Scan for the cell matching the given text and deliver its [X, Y] coordinate at center. 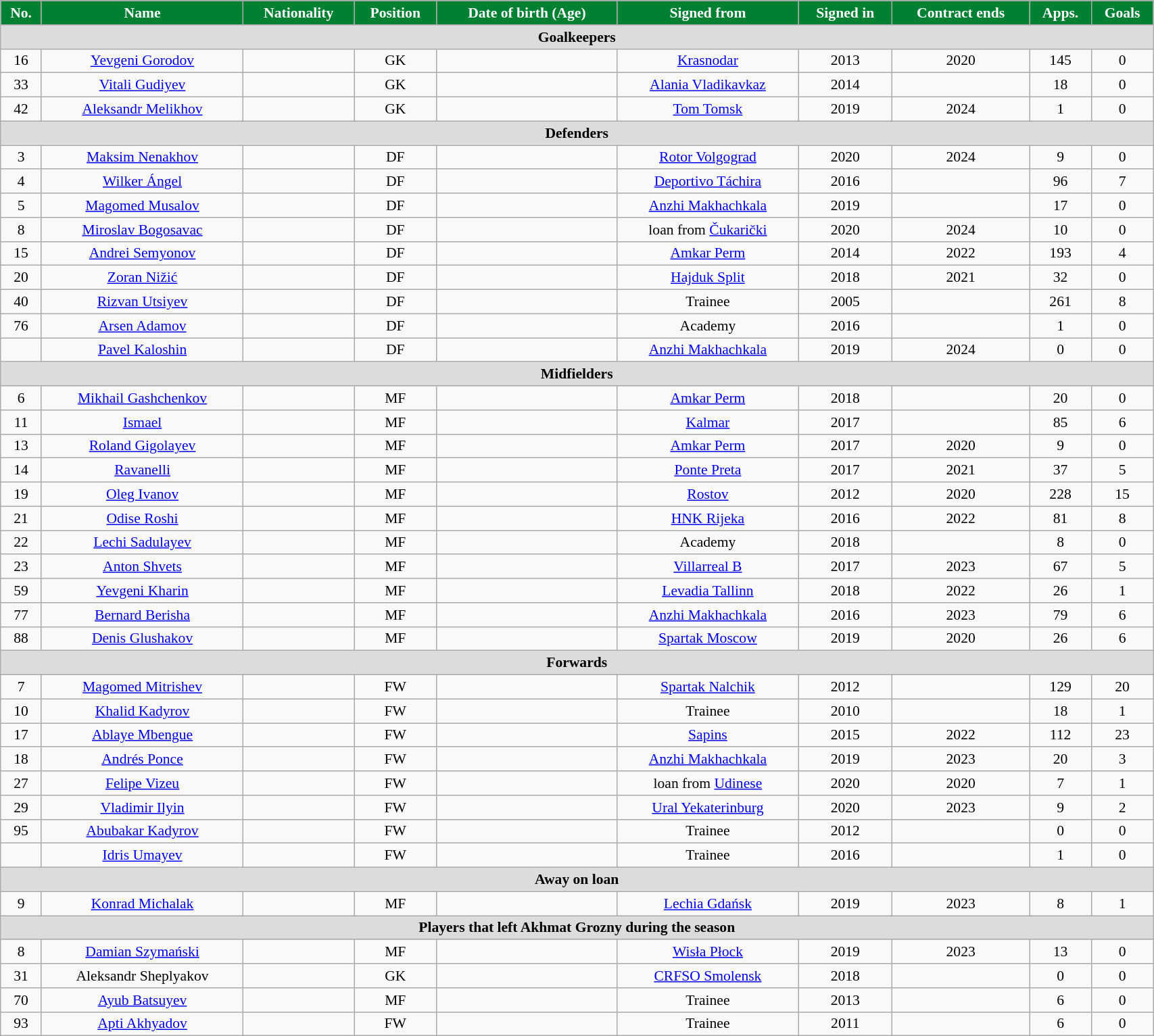
27 [22, 783]
Players that left Akhmat Grozny during the season [577, 928]
Mikhail Gashchenkov [142, 398]
Signed in [845, 13]
No. [22, 13]
loan from Čukarički [708, 230]
Rizvan Utsiyev [142, 302]
Pavel Kaloshin [142, 350]
Deportivo Táchira [708, 182]
93 [22, 1024]
Tom Tomsk [708, 109]
31 [22, 976]
Felipe Vizeu [142, 783]
Signed from [708, 13]
CRFSO Smolensk [708, 976]
Idris Umayev [142, 856]
16 [22, 61]
Krasnodar [708, 61]
Spartak Nalchik [708, 687]
Vitali Gudiyev [142, 85]
70 [22, 1000]
Arsen Adamov [142, 326]
77 [22, 615]
67 [1061, 567]
37 [1061, 470]
193 [1061, 253]
Miroslav Bogosavac [142, 230]
Vladimir Ilyin [142, 808]
Andrei Semyonov [142, 253]
2011 [845, 1024]
2010 [845, 711]
Defenders [577, 133]
Konrad Michalak [142, 904]
Levadia Tallinn [708, 591]
Contract ends [961, 13]
19 [22, 495]
Sapins [708, 735]
Ponte Preta [708, 470]
Apps. [1061, 13]
Rostov [708, 495]
Khalid Kadyrov [142, 711]
33 [22, 85]
Alania Vladikavkaz [708, 85]
95 [22, 831]
HNK Rijeka [708, 518]
Andrés Ponce [142, 760]
Yevgeni Gorodov [142, 61]
Aleksandr Melikhov [142, 109]
loan from Udinese [708, 783]
Name [142, 13]
29 [22, 808]
145 [1061, 61]
81 [1061, 518]
Bernard Berisha [142, 615]
Forwards [577, 663]
261 [1061, 302]
Abubakar Kadyrov [142, 831]
Rotor Volgograd [708, 157]
112 [1061, 735]
Oleg Ivanov [142, 495]
Zoran Nižić [142, 278]
Date of birth (Age) [527, 13]
Ismael [142, 422]
11 [22, 422]
Goalkeepers [577, 37]
Wilker Ángel [142, 182]
79 [1061, 615]
Hajduk Split [708, 278]
Wisła Płock [708, 952]
Yevgeni Kharin [142, 591]
Apti Akhyadov [142, 1024]
85 [1061, 422]
Lechi Sadulayev [142, 543]
21 [22, 518]
88 [22, 639]
Position [395, 13]
Away on loan [577, 880]
2015 [845, 735]
Ayub Batsuyev [142, 1000]
96 [1061, 182]
Magomed Musalov [142, 205]
Spartak Moscow [708, 639]
228 [1061, 495]
76 [22, 326]
Ravanelli [142, 470]
Aleksandr Sheplyakov [142, 976]
Roland Gigolayev [142, 446]
Denis Glushakov [142, 639]
42 [22, 109]
2005 [845, 302]
32 [1061, 278]
22 [22, 543]
Nationality [299, 13]
Damian Szymański [142, 952]
Ural Yekaterinburg [708, 808]
Villarreal B [708, 567]
Kalmar [708, 422]
Anton Shvets [142, 567]
Odise Roshi [142, 518]
14 [22, 470]
Goals [1122, 13]
2 [1122, 808]
Maksim Nenakhov [142, 157]
129 [1061, 687]
59 [22, 591]
Ablaye Mbengue [142, 735]
40 [22, 302]
Midfielders [577, 374]
Lechia Gdańsk [708, 904]
Magomed Mitrishev [142, 687]
